Search for the cell housing the specified text and yield its [X, Y] center coordinate. 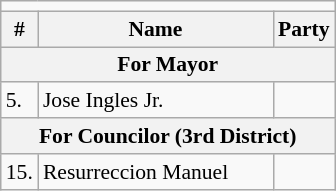
5. [20, 101]
Resurreccion Manuel [156, 172]
Name [156, 29]
15. [20, 172]
Jose Ingles Jr. [156, 101]
For Councilor (3rd District) [168, 136]
For Mayor [168, 65]
Party [304, 29]
# [20, 29]
